Output the (X, Y) coordinate of the center of the cell containing the given text.  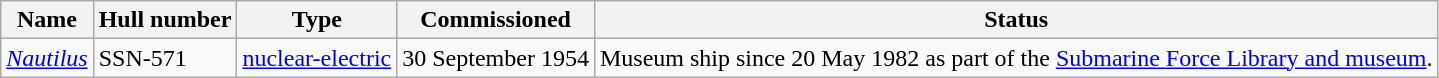
Name (47, 20)
30 September 1954 (496, 58)
Nautilus (47, 58)
Type (317, 20)
Commissioned (496, 20)
nuclear-electric (317, 58)
SSN-571 (165, 58)
Museum ship since 20 May 1982 as part of the Submarine Force Library and museum. (1016, 58)
Hull number (165, 20)
Status (1016, 20)
